Identify which cell holds the provided text, then report its [x, y] central coordinate. 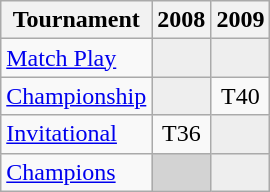
Match Play [76, 58]
T40 [240, 96]
Tournament [76, 20]
Champions [76, 172]
2009 [240, 20]
T36 [182, 134]
2008 [182, 20]
Championship [76, 96]
Invitational [76, 134]
